Extract the [X, Y] coordinate from the center of the cell holding the provided text.  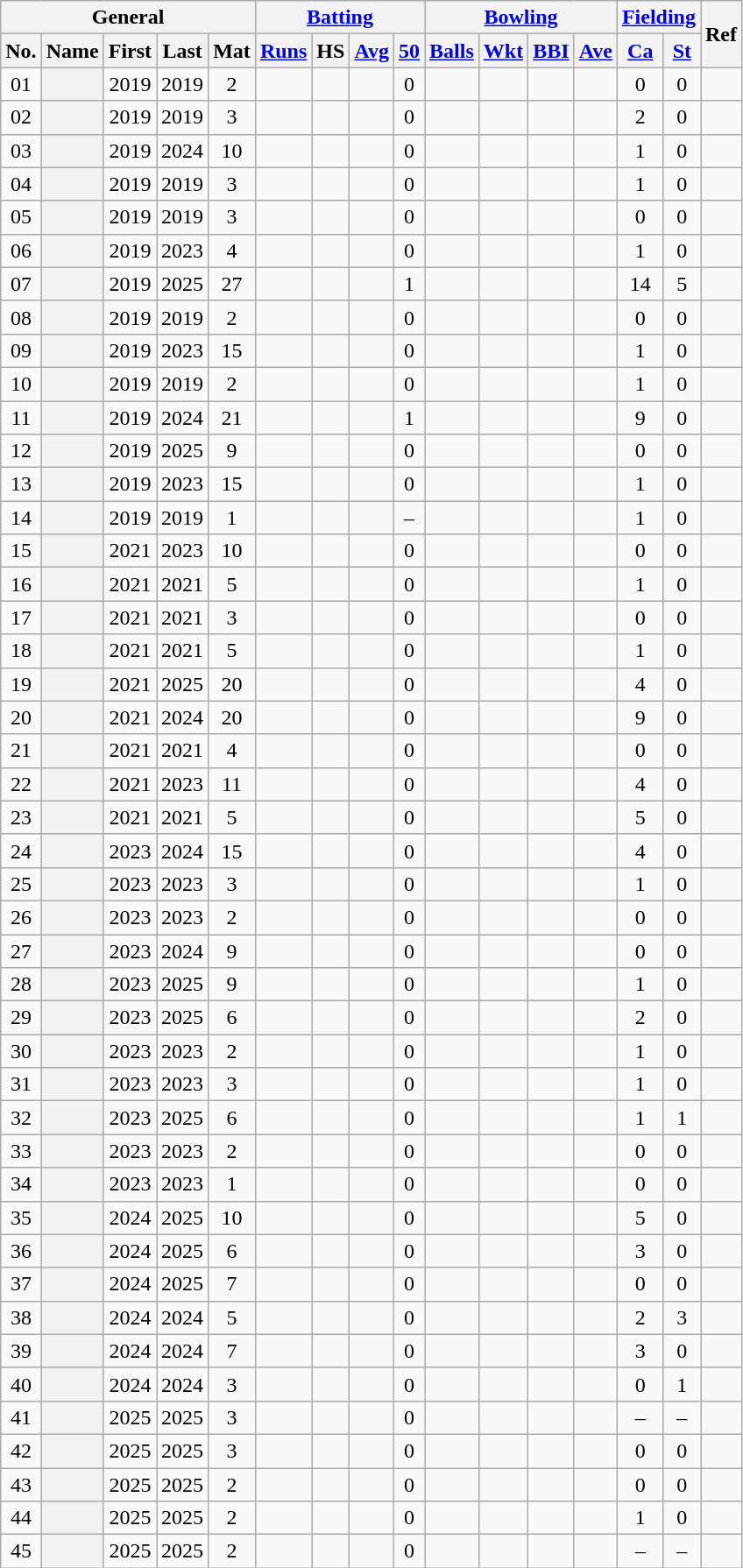
No. [21, 51]
28 [21, 985]
Bowling [521, 18]
17 [21, 618]
37 [21, 1284]
26 [21, 917]
Ca [640, 51]
38 [21, 1317]
St [682, 51]
45 [21, 1551]
Avg [371, 51]
04 [21, 184]
13 [21, 484]
HS [331, 51]
24 [21, 851]
16 [21, 584]
Wkt [503, 51]
18 [21, 651]
08 [21, 317]
35 [21, 1218]
Ave [596, 51]
Runs [283, 51]
03 [21, 151]
33 [21, 1151]
40 [21, 1384]
43 [21, 1485]
25 [21, 884]
07 [21, 284]
23 [21, 817]
36 [21, 1251]
Balls [452, 51]
22 [21, 784]
06 [21, 251]
General [128, 18]
50 [408, 51]
First [130, 51]
09 [21, 350]
32 [21, 1118]
44 [21, 1518]
42 [21, 1451]
01 [21, 84]
12 [21, 451]
29 [21, 1018]
BBI [551, 51]
Mat [232, 51]
31 [21, 1084]
41 [21, 1417]
34 [21, 1184]
05 [21, 217]
30 [21, 1051]
02 [21, 117]
Last [182, 51]
Fielding [659, 18]
39 [21, 1351]
Ref [722, 34]
Batting [340, 18]
Name [72, 51]
19 [21, 684]
